Scan for the cell matching the given text and deliver its (X, Y) coordinate at center. 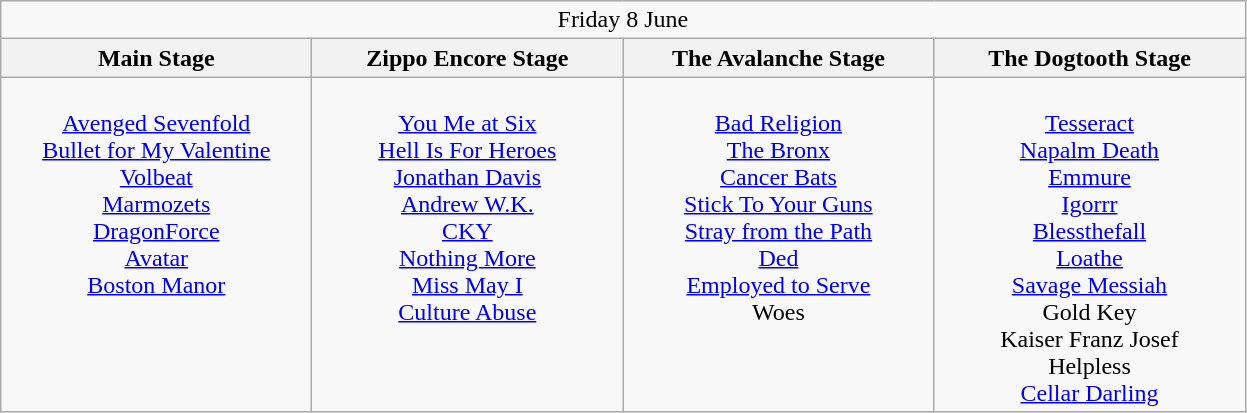
The Dogtooth Stage (1090, 58)
Tesseract Napalm Death Emmure Igorrr Blessthefall Loathe Savage Messiah Gold Key Kaiser Franz Josef Helpless Cellar Darling (1090, 244)
Zippo Encore Stage (468, 58)
Main Stage (156, 58)
You Me at Six Hell Is For Heroes Jonathan Davis Andrew W.K. CKY Nothing More Miss May I Culture Abuse (468, 244)
Friday 8 June (623, 20)
Avenged Sevenfold Bullet for My Valentine Volbeat Marmozets DragonForce Avatar Boston Manor (156, 244)
The Avalanche Stage (778, 58)
Bad Religion The Bronx Cancer Bats Stick To Your Guns Stray from the Path Ded Employed to Serve Woes (778, 244)
